Return [X, Y] of the center of cell containing provided text 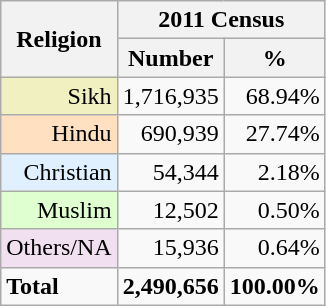
% [274, 58]
2.18% [274, 172]
0.50% [274, 210]
Hindu [59, 134]
Number [170, 58]
Muslim [59, 210]
27.74% [274, 134]
Others/NA [59, 248]
100.00% [274, 286]
15,936 [170, 248]
1,716,935 [170, 96]
Religion [59, 39]
68.94% [274, 96]
Sikh [59, 96]
Christian [59, 172]
Total [59, 286]
690,939 [170, 134]
2011 Census [221, 20]
12,502 [170, 210]
0.64% [274, 248]
2,490,656 [170, 286]
54,344 [170, 172]
